Return [x, y] of the center of cell containing provided text 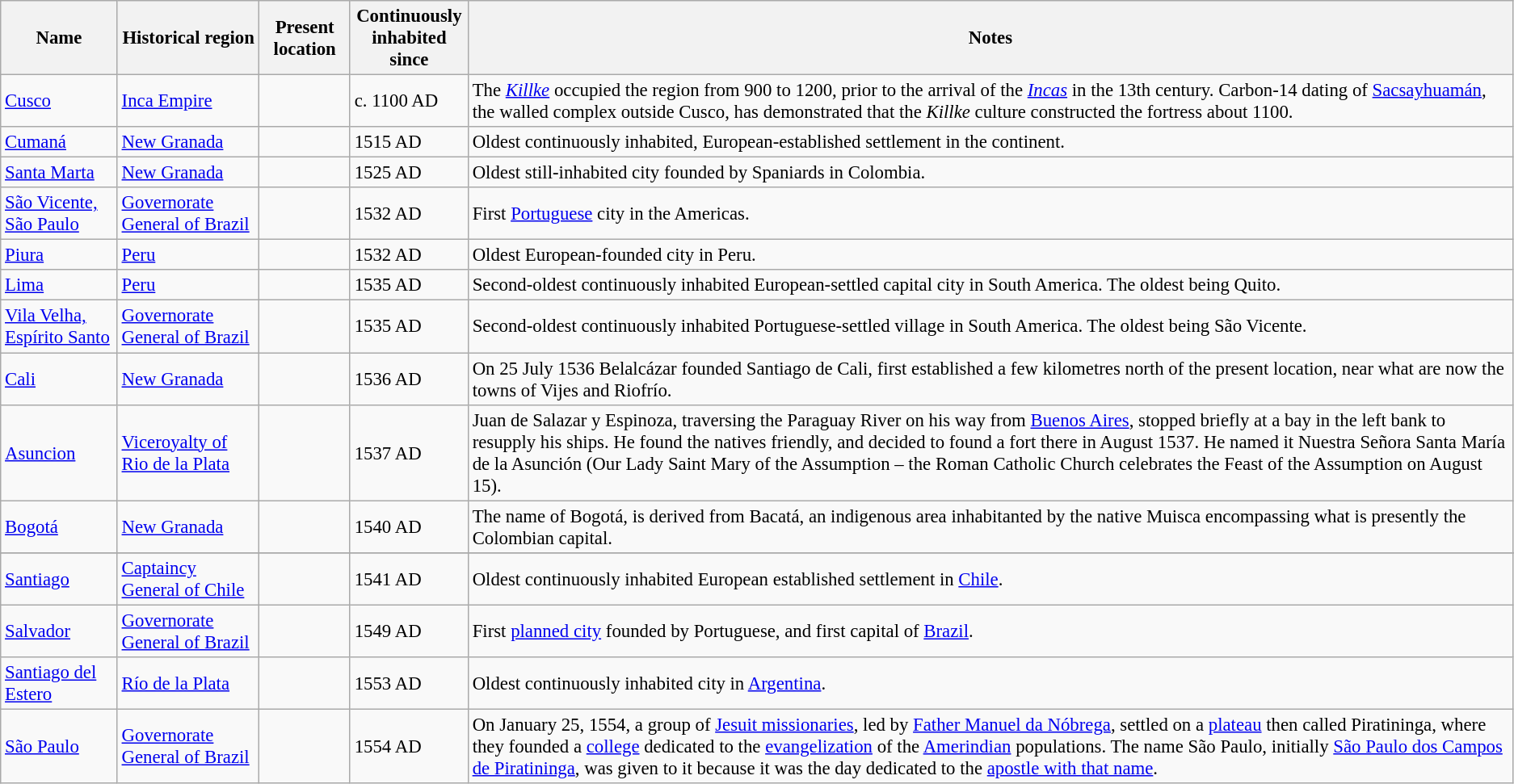
1537 AD [409, 452]
1536 AD [409, 379]
Bogotá [59, 526]
Lima [59, 285]
Viceroyalty of Rio de la Plata [188, 452]
1525 AD [409, 173]
Continuouslyinhabited since [409, 38]
Notes [990, 38]
First Portuguese city in the Americas. [990, 213]
Asuncion [59, 452]
1554 AD [409, 746]
1541 AD [409, 578]
São Vicente, São Paulo [59, 213]
Second-oldest continuously inhabited European-settled capital city in South America. The oldest being Quito. [990, 285]
Cali [59, 379]
1553 AD [409, 683]
Cusco [59, 102]
Oldest still-inhabited city founded by Spaniards in Colombia. [990, 173]
Salvador [59, 631]
1515 AD [409, 142]
Piura [59, 255]
Oldest continuously inhabited city in Argentina. [990, 683]
1549 AD [409, 631]
Río de la Plata [188, 683]
Inca Empire [188, 102]
First planned city founded by Portuguese, and first capital of Brazil. [990, 631]
1540 AD [409, 526]
Oldest continuously inhabited, European-established settlement in the continent. [990, 142]
Santiago [59, 578]
Cumaná [59, 142]
c. 1100 AD [409, 102]
Oldest continuously inhabited European established settlement in Chile. [990, 578]
Second-oldest continuously inhabited Portuguese-settled village in South America. The oldest being São Vicente. [990, 326]
Present location [305, 38]
Vila Velha, Espírito Santo [59, 326]
Santa Marta [59, 173]
Santiago del Estero [59, 683]
Oldest European-founded city in Peru. [990, 255]
Name [59, 38]
Captaincy General of Chile [188, 578]
São Paulo [59, 746]
Historical region [188, 38]
